Search for the cell housing the specified text and yield its (x, y) center coordinate. 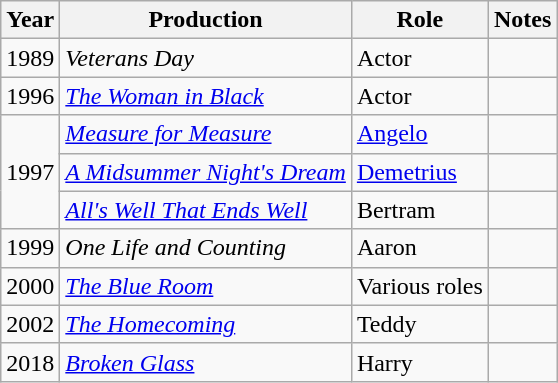
Veterans Day (206, 58)
All's Well That Ends Well (206, 210)
Year (30, 20)
Measure for Measure (206, 134)
Notes (522, 20)
2018 (30, 362)
A Midsummer Night's Dream (206, 172)
Teddy (420, 324)
Angelo (420, 134)
Various roles (420, 286)
The Woman in Black (206, 96)
One Life and Counting (206, 248)
2002 (30, 324)
The Homecoming (206, 324)
Harry (420, 362)
1999 (30, 248)
Demetrius (420, 172)
Broken Glass (206, 362)
1997 (30, 172)
2000 (30, 286)
1996 (30, 96)
Production (206, 20)
Bertram (420, 210)
The Blue Room (206, 286)
Role (420, 20)
1989 (30, 58)
Aaron (420, 248)
